From the cell containing the given text, extract its center point as [X, Y] coordinate. 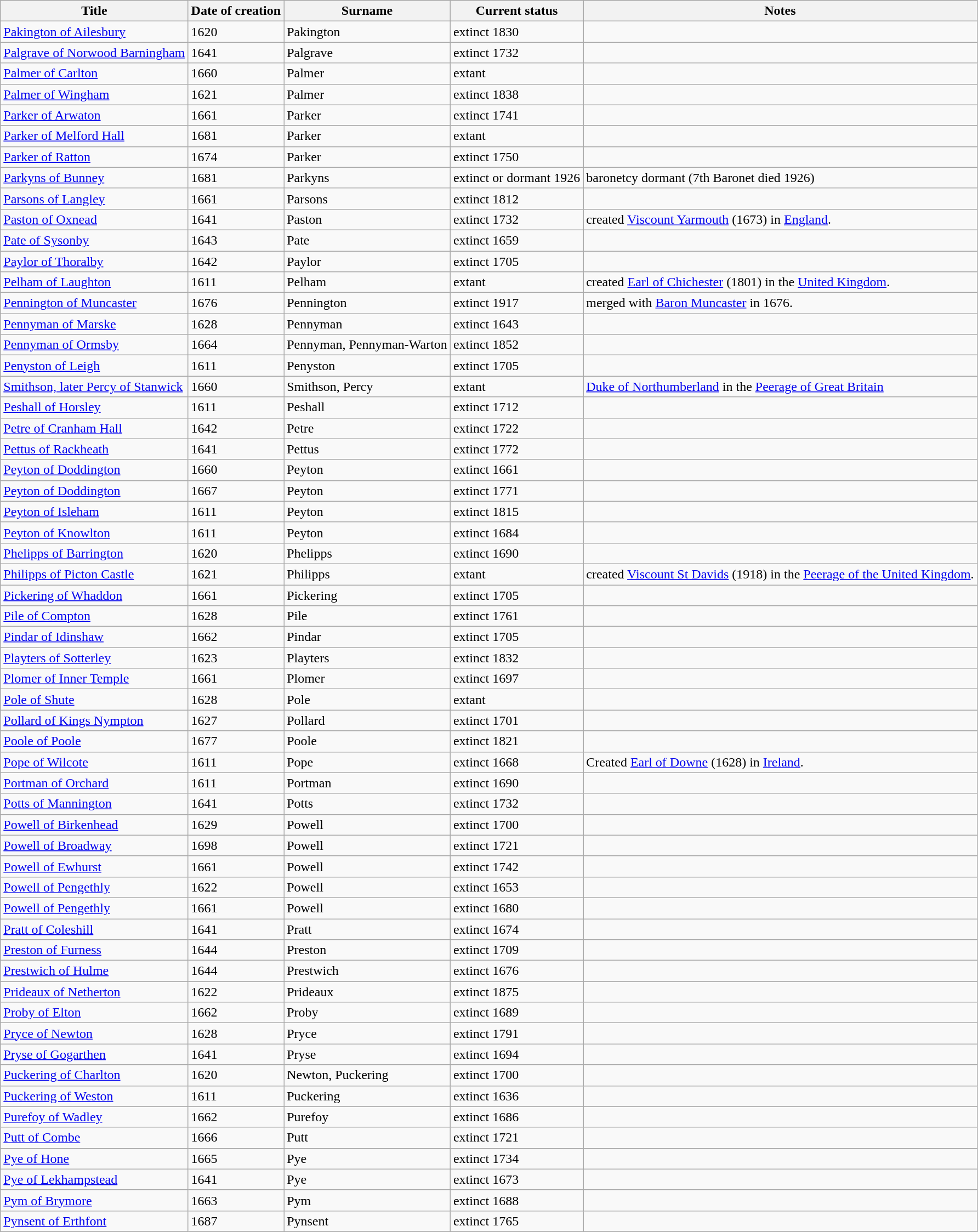
Pindar [367, 637]
extinct 1689 [516, 1013]
Penyston of Leigh [94, 366]
Palmer of Wingham [94, 94]
Peshall of Horsley [94, 407]
extinct 1709 [516, 950]
extinct 1765 [516, 1221]
Parkyns of Bunney [94, 178]
1643 [236, 240]
extinct 1838 [516, 94]
Purefoy [367, 1117]
Surname [367, 11]
Pye of Hone [94, 1159]
Powell of Ewhurst [94, 866]
extinct 1668 [516, 762]
Powell of Broadway [94, 845]
Petre of Cranham Hall [94, 428]
Playters of Sotterley [94, 658]
Phelipps [367, 553]
Pelham of Laughton [94, 282]
Title [94, 11]
extinct 1694 [516, 1054]
Created Earl of Downe (1628) in Ireland. [780, 762]
extinct 1701 [516, 720]
created Viscount St Davids (1918) in the Peerage of the United Kingdom. [780, 574]
Parkyns [367, 178]
extinct 1830 [516, 32]
Puckering [367, 1096]
Pickering of Whaddon [94, 595]
Pryce [367, 1034]
extinct 1772 [516, 449]
Pennyman of Marske [94, 324]
extinct 1875 [516, 992]
Portman of Orchard [94, 783]
Pate [367, 240]
Smithson, Percy [367, 387]
extinct 1761 [516, 616]
extinct 1742 [516, 866]
extinct 1643 [516, 324]
extinct 1812 [516, 198]
Penyston [367, 366]
Preston [367, 950]
extinct 1734 [516, 1159]
extinct 1686 [516, 1117]
Pratt [367, 929]
Pym of Brymore [94, 1200]
created Earl of Chichester (1801) in the United Kingdom. [780, 282]
Proby of Elton [94, 1013]
1674 [236, 157]
Palgrave [367, 53]
Pennington of Muncaster [94, 303]
1664 [236, 345]
extinct 1741 [516, 115]
extinct 1771 [516, 491]
Pindar of Idinshaw [94, 637]
extinct 1680 [516, 908]
Parker of Melford Hall [94, 136]
extinct 1674 [516, 929]
Pelham [367, 282]
extinct 1659 [516, 240]
Pratt of Coleshill [94, 929]
Proby [367, 1013]
Pettus [367, 449]
Peshall [367, 407]
Paston [367, 219]
1666 [236, 1138]
extinct 1636 [516, 1096]
Current status [516, 11]
1663 [236, 1200]
extinct or dormant 1926 [516, 178]
Pym [367, 1200]
extinct 1815 [516, 512]
extinct 1821 [516, 741]
Pollard [367, 720]
Powell of Birkenhead [94, 825]
Potts of Mannington [94, 804]
Paylor [367, 262]
Pakington of Ailesbury [94, 32]
Poole [367, 741]
1687 [236, 1221]
Pye of Lekhampstead [94, 1179]
Petre [367, 428]
Paston of Oxnead [94, 219]
Date of creation [236, 11]
Prestwich [367, 971]
Pope of Wilcote [94, 762]
Pryce of Newton [94, 1034]
Portman [367, 783]
1677 [236, 741]
1698 [236, 845]
Parsons of Langley [94, 198]
Prideaux of Netherton [94, 992]
extinct 1852 [516, 345]
baronetcy dormant (7th Baronet died 1926) [780, 178]
1623 [236, 658]
Poole of Poole [94, 741]
Parker of Arwaton [94, 115]
extinct 1688 [516, 1200]
Putt of Combe [94, 1138]
Pryse [367, 1054]
Pynsent of Erthfont [94, 1221]
Puckering of Weston [94, 1096]
Prestwich of Hulme [94, 971]
Pakington [367, 32]
Pennington [367, 303]
extinct 1722 [516, 428]
Parsons [367, 198]
Pennyman of Ormsby [94, 345]
Notes [780, 11]
1667 [236, 491]
Pile of Compton [94, 616]
Pryse of Gogarthen [94, 1054]
Prideaux [367, 992]
Pennyman, Pennyman-Warton [367, 345]
Peyton of Knowlton [94, 532]
Philipps of Picton Castle [94, 574]
created Viscount Yarmouth (1673) in England. [780, 219]
Pole [367, 700]
Preston of Furness [94, 950]
1676 [236, 303]
1627 [236, 720]
Pile [367, 616]
Peyton of Isleham [94, 512]
1629 [236, 825]
Putt [367, 1138]
extinct 1673 [516, 1179]
extinct 1684 [516, 532]
Pettus of Rackheath [94, 449]
Palgrave of Norwood Barningham [94, 53]
Pope [367, 762]
Paylor of Thoralby [94, 262]
Playters [367, 658]
extinct 1661 [516, 470]
Pollard of Kings Nympton [94, 720]
extinct 1917 [516, 303]
extinct 1697 [516, 679]
Palmer of Carlton [94, 73]
Duke of Northumberland in the Peerage of Great Britain [780, 387]
extinct 1712 [516, 407]
Pennyman [367, 324]
Newton, Puckering [367, 1075]
extinct 1676 [516, 971]
Potts [367, 804]
Parker of Ratton [94, 157]
Plomer of Inner Temple [94, 679]
Purefoy of Wadley [94, 1117]
Phelipps of Barrington [94, 553]
Pate of Sysonby [94, 240]
1665 [236, 1159]
Puckering of Charlton [94, 1075]
Smithson, later Percy of Stanwick [94, 387]
Philipps [367, 574]
extinct 1832 [516, 658]
Pynsent [367, 1221]
extinct 1791 [516, 1034]
Pickering [367, 595]
Pole of Shute [94, 700]
extinct 1653 [516, 887]
merged with Baron Muncaster in 1676. [780, 303]
Plomer [367, 679]
extinct 1750 [516, 157]
